Find where the given text appears and provide that cell's center as (X, Y) coordinate. 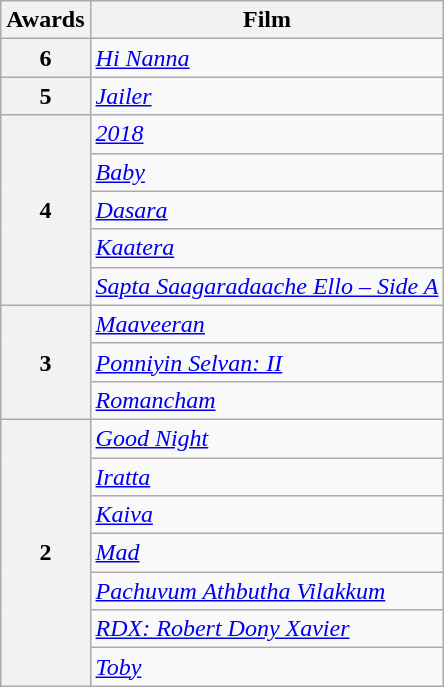
Iratta (267, 477)
Good Night (267, 438)
Kaatera (267, 248)
Sapta Saagaradaache Ello – Side A (267, 286)
Hi Nanna (267, 58)
2 (46, 552)
Pachuvum Athbutha Vilakkum (267, 591)
5 (46, 96)
Film (267, 20)
Baby (267, 172)
Awards (46, 20)
4 (46, 210)
Jailer (267, 96)
Ponniyin Selvan: II (267, 362)
Toby (267, 667)
Kaiva (267, 515)
Mad (267, 553)
Dasara (267, 210)
2018 (267, 134)
RDX: Robert Dony Xavier (267, 629)
Romancham (267, 400)
6 (46, 58)
3 (46, 362)
Maaveeran (267, 324)
